Output the [X, Y] coordinate of the center of the cell containing the given text.  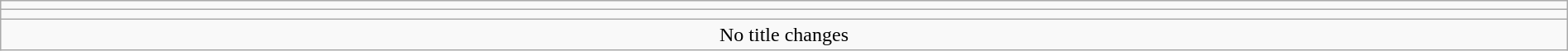
No title changes [784, 35]
